Determine the [x, y] coordinate at the center of the cell enclosing the given text.  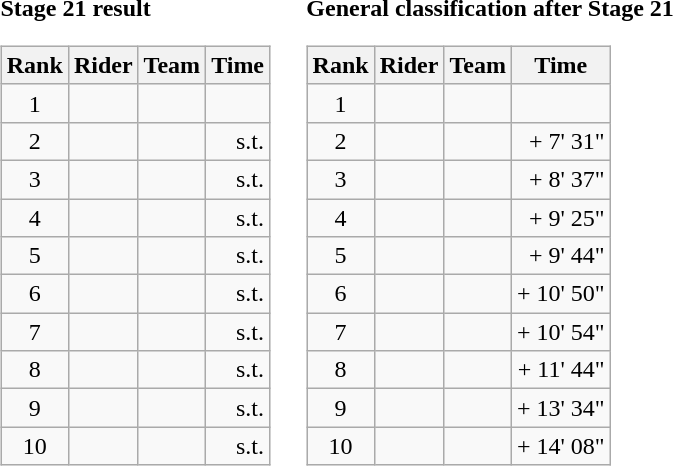
+ 8' 37" [560, 179]
+ 9' 25" [560, 217]
+ 7' 31" [560, 141]
+ 9' 44" [560, 256]
+ 13' 34" [560, 408]
+ 14' 08" [560, 446]
+ 10' 50" [560, 294]
+ 10' 54" [560, 332]
+ 11' 44" [560, 370]
